Identify which cell holds the provided text, then report its (X, Y) central coordinate. 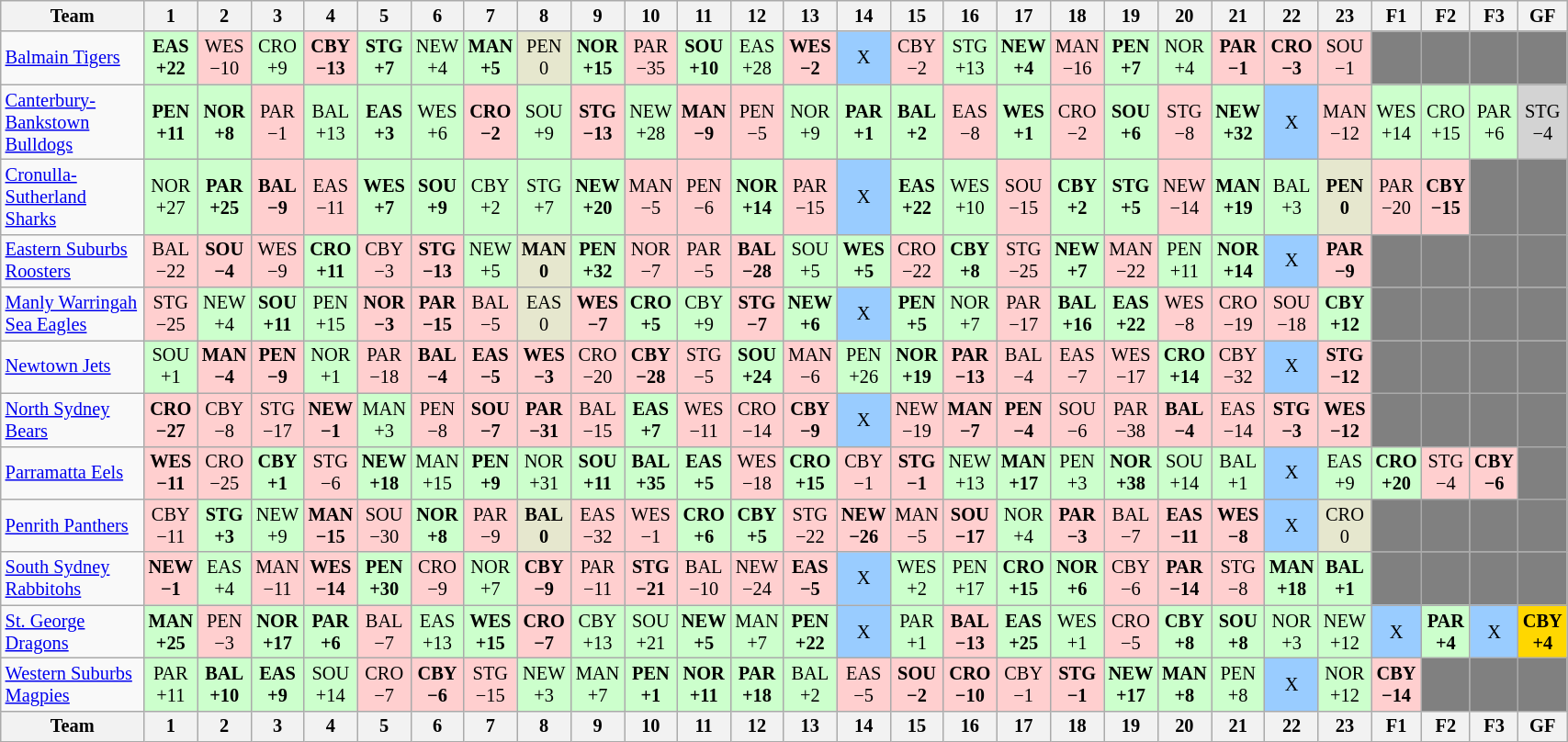
SOU−18 (1292, 314)
MAN−15 (331, 525)
WES+6 (437, 122)
BAL+3 (1292, 197)
CRO−5 (1131, 632)
PEN+17 (970, 579)
STG−3 (1292, 420)
PEN−5 (757, 122)
PEN−3 (224, 632)
CRO0 (1345, 525)
PEN+30 (384, 579)
NOR+1 (331, 366)
CBY−32 (1238, 366)
MAN+19 (1238, 197)
CRO−10 (970, 684)
MAN−16 (1077, 58)
PAR−31 (544, 420)
SOU−4 (224, 261)
CRO+9 (277, 58)
WES+10 (970, 197)
SOU−30 (384, 525)
Eastern Suburbs Roosters (73, 261)
BAL+10 (224, 684)
CRO−25 (224, 473)
PEN+9 (491, 473)
STG−21 (650, 579)
NEW+32 (1238, 122)
NOR+12 (1345, 684)
CBY−28 (650, 366)
SOU−2 (917, 684)
NEW+17 (1131, 684)
PAR−35 (650, 58)
NOR+9 (810, 122)
STG−6 (331, 473)
NEW+6 (810, 314)
WES+15 (491, 632)
BAL0 (544, 525)
PAR−13 (970, 366)
PAR+11 (171, 684)
BAL+35 (650, 473)
NEW+18 (384, 473)
NOR+27 (171, 197)
MAN−9 (704, 122)
SOU−17 (970, 525)
CRO−27 (171, 420)
STG−5 (704, 366)
MAN+18 (1292, 579)
EAS0 (544, 314)
SOU+21 (650, 632)
MAN−11 (277, 579)
CBY+9 (704, 314)
PEN+3 (1077, 473)
MAN−7 (970, 420)
CBY−2 (917, 58)
SOU−7 (491, 420)
SOU+5 (810, 261)
CRO+5 (650, 314)
MAN0 (544, 261)
Western Suburbs Magpies (73, 684)
NEW−26 (863, 525)
NOR+3 (1292, 632)
MAN+3 (384, 420)
EAS−14 (1238, 420)
NEW+9 (277, 525)
CBY−11 (171, 525)
EAS+7 (650, 420)
PAR+4 (1446, 632)
BAL+16 (1077, 314)
NOR+6 (1077, 579)
CBY+1 (277, 473)
PAR−3 (1077, 525)
CBY+13 (597, 632)
MAN+25 (171, 632)
STG+13 (970, 58)
MAN+15 (437, 473)
MAN−4 (224, 366)
EAS+28 (757, 58)
EAS+4 (224, 579)
NOR+15 (597, 58)
NOR+17 (277, 632)
NEW−24 (757, 579)
WES−12 (1345, 420)
PAR−11 (597, 579)
MAN+5 (491, 58)
SOU+24 (757, 366)
SOU+6 (1131, 122)
Canterbury-Bankstown Bulldogs (73, 122)
MAN+17 (1023, 473)
PEN−6 (704, 197)
WES+7 (384, 197)
STG−15 (491, 684)
WES−18 (757, 473)
BAL−10 (704, 579)
MAN−12 (1345, 122)
EAS−7 (1077, 366)
EAS+25 (1023, 632)
SOU+10 (704, 58)
NOR+19 (917, 366)
Balmain Tigers (73, 58)
CBY+12 (1345, 314)
NEW+13 (970, 473)
MAN−6 (810, 366)
CBY+5 (757, 525)
PAR−18 (384, 366)
PEN−4 (1023, 420)
NEW+20 (597, 197)
CRO−9 (437, 579)
PEN+15 (331, 314)
WES−2 (810, 58)
CRO−20 (597, 366)
STG−22 (810, 525)
BAL−15 (597, 420)
CRO−22 (917, 261)
PEN+22 (810, 632)
PAR−5 (704, 261)
PAR−14 (1184, 579)
NEW+3 (544, 684)
NEW−19 (917, 420)
BAL−13 (970, 632)
Newtown Jets (73, 366)
NEW+7 (1077, 261)
EAS+13 (437, 632)
SOU+1 (171, 366)
BAL−5 (491, 314)
WES−14 (331, 579)
SOU−15 (1023, 197)
CRO−19 (1238, 314)
NOR+38 (1131, 473)
WES−9 (277, 261)
EAS−32 (597, 525)
WES−3 (544, 366)
CRO+20 (1396, 473)
SOU−1 (1345, 58)
NOR−7 (650, 261)
CBY−13 (331, 58)
BAL−9 (277, 197)
Manly Warringah Sea Eagles (73, 314)
WES−10 (224, 58)
Parramatta Eels (73, 473)
NEW−14 (1184, 197)
CBY−14 (1396, 684)
NEW+28 (650, 122)
WES+5 (863, 261)
NOR+31 (544, 473)
PEN−9 (277, 366)
WES−17 (1131, 366)
PEN+32 (597, 261)
CBY+4 (1543, 632)
WES+2 (917, 579)
WES−7 (597, 314)
STG−17 (277, 420)
PAR+18 (757, 684)
MAN−22 (1131, 261)
PAR−38 (1131, 420)
CBY−8 (224, 420)
PEN+5 (917, 314)
PEN+1 (650, 684)
PAR−20 (1396, 197)
St. George Dragons (73, 632)
SOU−6 (1077, 420)
BAL+13 (331, 122)
South Sydney Rabbitohs (73, 579)
STG−7 (757, 314)
CRO−3 (1292, 58)
MAN+8 (1184, 684)
SOU+8 (1238, 632)
NOR+11 (704, 684)
BAL−22 (171, 261)
STG+3 (224, 525)
WES−1 (650, 525)
WES+14 (1396, 122)
CRO+6 (704, 525)
PEN−8 (437, 420)
PEN+7 (1131, 58)
PAR−17 (1023, 314)
STG−12 (1345, 366)
CRO+14 (1184, 366)
NOR−3 (384, 314)
BAL−28 (757, 261)
CBY−15 (1446, 197)
CRO−14 (757, 420)
Penrith Panthers (73, 525)
North Sydney Bears (73, 420)
CBY−3 (384, 261)
STG+5 (1131, 197)
PEN+8 (1238, 684)
EAS+5 (704, 473)
CRO+11 (331, 261)
PAR+25 (224, 197)
EAS+3 (384, 122)
Cronulla-Sutherland Sharks (73, 197)
EAS−8 (970, 122)
PEN+26 (863, 366)
NEW+12 (1345, 632)
